Provide the (x, y) coordinate of the cell's center where the given text is located.  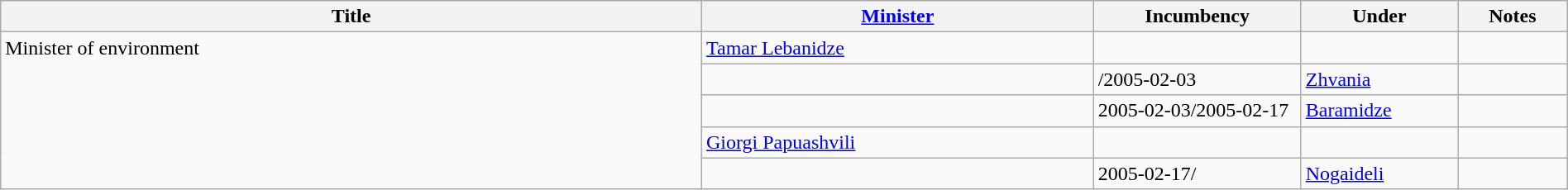
Minister of environment (351, 111)
/2005-02-03 (1198, 79)
Notes (1513, 17)
2005-02-17/ (1198, 173)
Nogaideli (1379, 173)
Zhvania (1379, 79)
Tamar Lebanidze (898, 48)
Minister (898, 17)
Title (351, 17)
Incumbency (1198, 17)
Baramidze (1379, 111)
2005-02-03/2005-02-17 (1198, 111)
Under (1379, 17)
Giorgi Papuashvili (898, 142)
